Search for the cell housing the specified text and yield its (x, y) center coordinate. 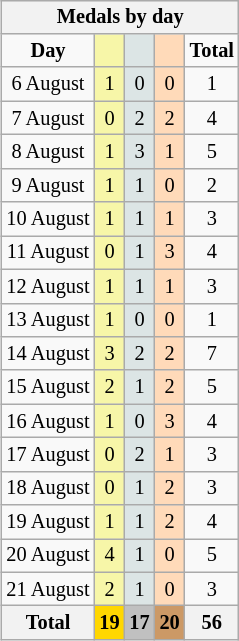
17 (140, 623)
11 August (48, 253)
8 August (48, 152)
Day (48, 51)
9 August (48, 185)
19 (109, 623)
7 August (48, 118)
20 August (48, 556)
15 August (48, 387)
13 August (48, 320)
6 August (48, 84)
56 (212, 623)
12 August (48, 286)
7 (212, 354)
20 (170, 623)
14 August (48, 354)
16 August (48, 421)
18 August (48, 488)
10 August (48, 219)
17 August (48, 455)
19 August (48, 522)
21 August (48, 589)
Medals by day (120, 17)
